Scan for the cell matching the given text and deliver its (X, Y) coordinate at center. 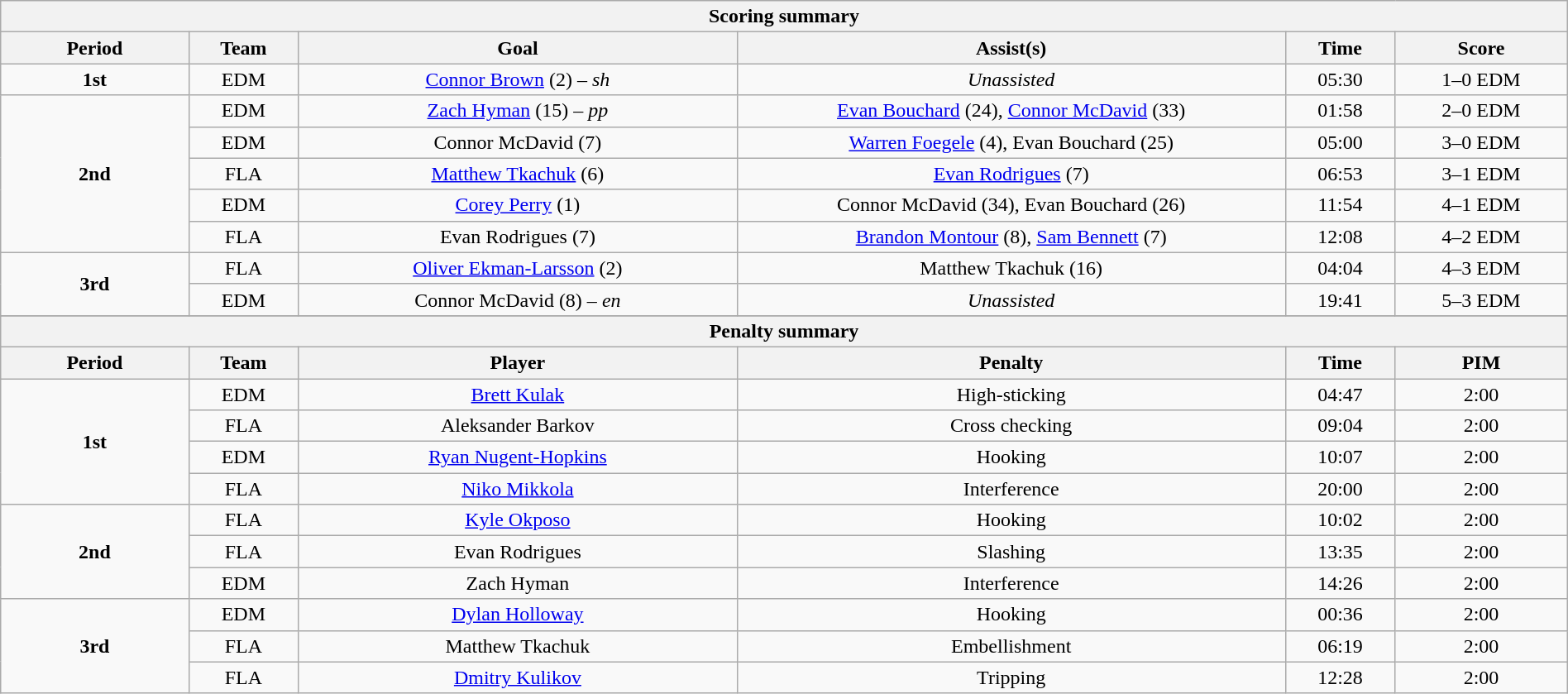
06:19 (1340, 646)
05:30 (1340, 79)
4–3 EDM (1481, 268)
Ryan Nugent-Hopkins (518, 457)
Penalty (1011, 362)
11:54 (1340, 205)
Warren Foegele (4), Evan Bouchard (25) (1011, 142)
Brandon Montour (8), Sam Bennett (7) (1011, 237)
1–0 EDM (1481, 79)
06:53 (1340, 174)
12:28 (1340, 677)
Score (1481, 48)
10:02 (1340, 520)
Connor Brown (2) – sh (518, 79)
Corey Perry (1) (518, 205)
Zach Hyman (15) – pp (518, 111)
2–0 EDM (1481, 111)
Connor McDavid (7) (518, 142)
3–1 EDM (1481, 174)
4–2 EDM (1481, 237)
01:58 (1340, 111)
Goal (518, 48)
Evan Bouchard (24), Connor McDavid (33) (1011, 111)
12:08 (1340, 237)
High-sticking (1011, 395)
Matthew Tkachuk (16) (1011, 268)
Dmitry Kulikov (518, 677)
04:47 (1340, 395)
Niko Mikkola (518, 489)
05:00 (1340, 142)
Matthew Tkachuk (518, 646)
Brett Kulak (518, 395)
19:41 (1340, 299)
04:04 (1340, 268)
20:00 (1340, 489)
09:04 (1340, 426)
Assist(s) (1011, 48)
Scoring summary (784, 17)
Embellishment (1011, 646)
Penalty summary (784, 331)
3–0 EDM (1481, 142)
Evan Rodrigues (518, 552)
Matthew Tkachuk (6) (518, 174)
Zach Hyman (518, 583)
5–3 EDM (1481, 299)
Tripping (1011, 677)
Aleksander Barkov (518, 426)
PIM (1481, 362)
4–1 EDM (1481, 205)
13:35 (1340, 552)
Dylan Holloway (518, 615)
Connor McDavid (8) – en (518, 299)
Kyle Okposo (518, 520)
10:07 (1340, 457)
Connor McDavid (34), Evan Bouchard (26) (1011, 205)
14:26 (1340, 583)
Player (518, 362)
00:36 (1340, 615)
Slashing (1011, 552)
Cross checking (1011, 426)
Oliver Ekman-Larsson (2) (518, 268)
